Scan for the cell matching the given text and deliver its (x, y) coordinate at center. 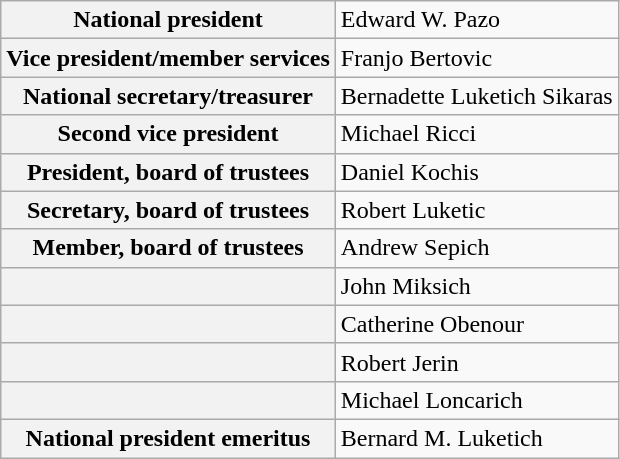
National president (168, 20)
Robert Luketic (476, 210)
John Miksich (476, 286)
National secretary/treasurer (168, 96)
Andrew Sepich (476, 248)
Secretary, board of trustees (168, 210)
National president emeritus (168, 438)
Bernadette Luketich Sikaras (476, 96)
Catherine Obenour (476, 324)
Michael Loncarich (476, 400)
Daniel Kochis (476, 172)
Michael Ricci (476, 134)
Robert Jerin (476, 362)
President, board of trustees (168, 172)
Franjo Bertovic (476, 58)
Edward W. Pazo (476, 20)
Second vice president (168, 134)
Member, board of trustees (168, 248)
Vice president/member services (168, 58)
Bernard M. Luketich (476, 438)
